Locate the cell with the specified text and output its (X, Y) center coordinate. 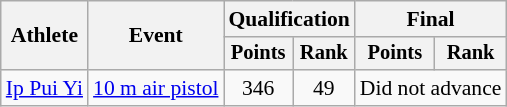
346 (258, 88)
49 (324, 88)
Ip Pui Yi (44, 88)
Final (431, 19)
10 m air pistol (156, 88)
Athlete (44, 36)
Event (156, 36)
Did not advance (431, 88)
Qualification (290, 19)
